Pinpoint the cell where the given text exists, returning its [x, y] midpoint coordinate. 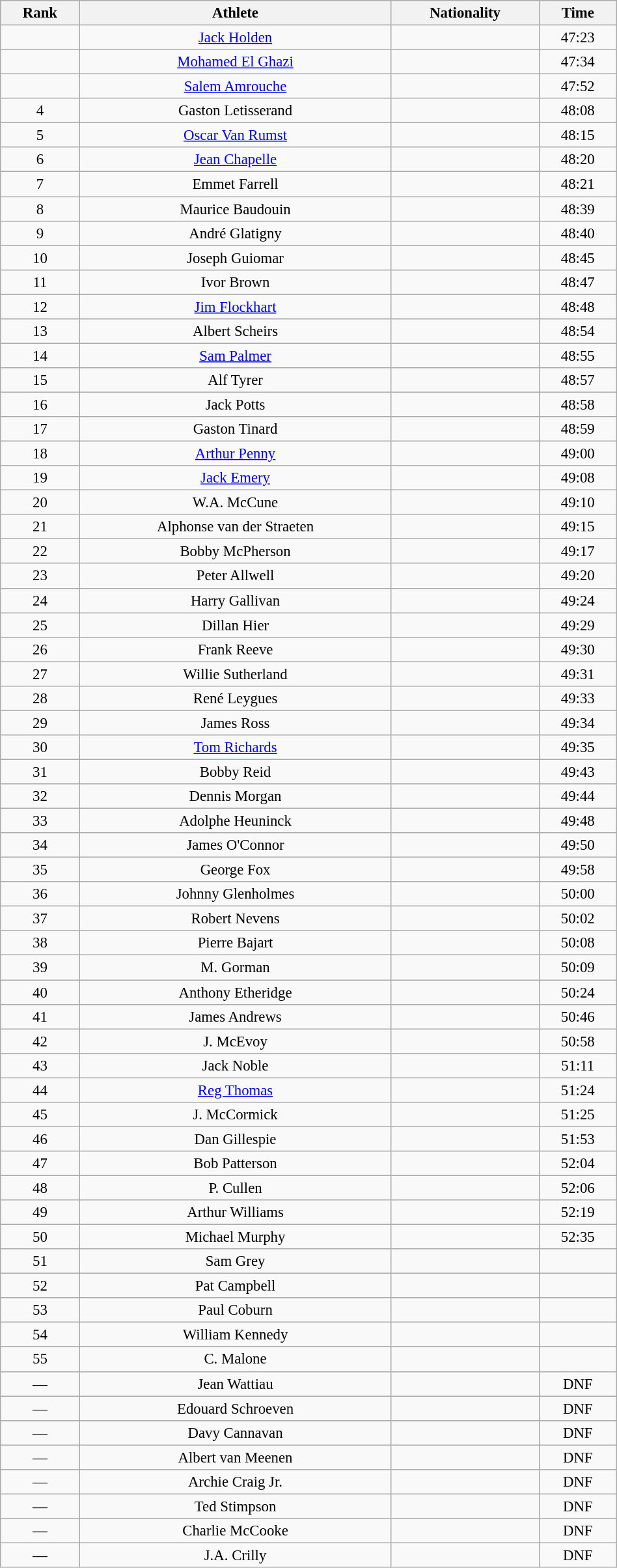
42 [40, 1041]
48:20 [578, 160]
48:21 [578, 184]
William Kennedy [236, 1335]
11 [40, 282]
49:33 [578, 699]
45 [40, 1115]
Jack Holden [236, 38]
J.A. Crilly [236, 1555]
Sam Grey [236, 1261]
Maurice Baudouin [236, 209]
James Andrews [236, 1016]
49:00 [578, 454]
48 [40, 1188]
Bob Patterson [236, 1164]
Jean Chapelle [236, 160]
Ted Stimpson [236, 1506]
23 [40, 576]
48:59 [578, 429]
50:09 [578, 968]
James O'Connor [236, 845]
49:43 [578, 772]
50:24 [578, 992]
Athlete [236, 13]
Rank [40, 13]
55 [40, 1360]
Peter Allwell [236, 576]
Salem Amrouche [236, 87]
49:10 [578, 503]
Tom Richards [236, 748]
14 [40, 356]
47:23 [578, 38]
Harry Gallivan [236, 600]
Joseph Guiomar [236, 258]
48:48 [578, 307]
51 [40, 1261]
40 [40, 992]
Ivor Brown [236, 282]
30 [40, 748]
35 [40, 870]
Bobby McPherson [236, 552]
20 [40, 503]
5 [40, 135]
Jack Noble [236, 1065]
54 [40, 1335]
51:11 [578, 1065]
Robert Nevens [236, 919]
52:35 [578, 1237]
48:47 [578, 282]
48:08 [578, 111]
48:57 [578, 380]
49:35 [578, 748]
48:55 [578, 356]
49 [40, 1212]
41 [40, 1016]
19 [40, 478]
James Ross [236, 723]
17 [40, 429]
Davy Cannavan [236, 1433]
M. Gorman [236, 968]
48:58 [578, 404]
50:08 [578, 944]
49:34 [578, 723]
31 [40, 772]
52:19 [578, 1212]
Anthony Etheridge [236, 992]
50:02 [578, 919]
C. Malone [236, 1360]
Archie Craig Jr. [236, 1482]
6 [40, 160]
50:00 [578, 894]
49:29 [578, 625]
Gaston Tinard [236, 429]
Pat Campbell [236, 1286]
Oscar Van Rumst [236, 135]
Jack Potts [236, 404]
47:34 [578, 62]
André Glatigny [236, 233]
27 [40, 674]
Paul Coburn [236, 1310]
38 [40, 944]
16 [40, 404]
48:15 [578, 135]
49:20 [578, 576]
Jean Wattiau [236, 1384]
48:40 [578, 233]
Time [578, 13]
Albert Scheirs [236, 331]
8 [40, 209]
51:24 [578, 1090]
9 [40, 233]
18 [40, 454]
52 [40, 1286]
49:24 [578, 600]
50:58 [578, 1041]
24 [40, 600]
Pierre Bajart [236, 944]
10 [40, 258]
49:08 [578, 478]
47 [40, 1164]
Arthur Williams [236, 1212]
37 [40, 919]
51:25 [578, 1115]
47:52 [578, 87]
Dennis Morgan [236, 796]
Willie Sutherland [236, 674]
46 [40, 1139]
26 [40, 649]
P. Cullen [236, 1188]
34 [40, 845]
49:48 [578, 821]
49:58 [578, 870]
22 [40, 552]
Michael Murphy [236, 1237]
48:45 [578, 258]
4 [40, 111]
48:39 [578, 209]
52:04 [578, 1164]
Charlie McCooke [236, 1531]
49:31 [578, 674]
Arthur Penny [236, 454]
53 [40, 1310]
Alphonse van der Straeten [236, 527]
49:17 [578, 552]
15 [40, 380]
Dan Gillespie [236, 1139]
Gaston Letisserand [236, 111]
50:46 [578, 1016]
43 [40, 1065]
Dillan Hier [236, 625]
13 [40, 331]
Adolphe Heuninck [236, 821]
12 [40, 307]
W.A. McCune [236, 503]
Reg Thomas [236, 1090]
Nationality [465, 13]
Jim Flockhart [236, 307]
28 [40, 699]
50 [40, 1237]
Johnny Glenholmes [236, 894]
Alf Tyrer [236, 380]
36 [40, 894]
44 [40, 1090]
49:15 [578, 527]
Edouard Schroeven [236, 1408]
J. McEvoy [236, 1041]
Sam Palmer [236, 356]
Mohamed El Ghazi [236, 62]
48:54 [578, 331]
Albert van Meenen [236, 1457]
29 [40, 723]
25 [40, 625]
52:06 [578, 1188]
49:44 [578, 796]
49:50 [578, 845]
49:30 [578, 649]
32 [40, 796]
39 [40, 968]
George Fox [236, 870]
Bobby Reid [236, 772]
René Leygues [236, 699]
Emmet Farrell [236, 184]
Jack Emery [236, 478]
33 [40, 821]
Frank Reeve [236, 649]
J. McCormick [236, 1115]
21 [40, 527]
51:53 [578, 1139]
7 [40, 184]
